Pinpoint the cell where the given text exists, returning its (X, Y) midpoint coordinate. 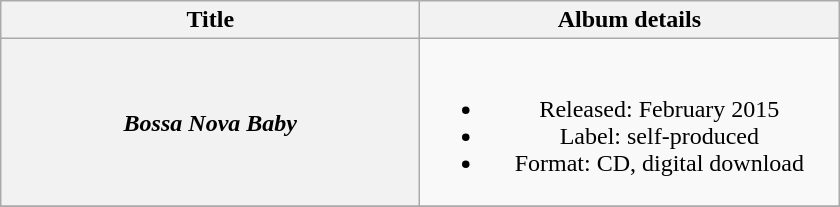
Released: February 2015Label: self-producedFormat: CD, digital download (630, 122)
Album details (630, 20)
Title (210, 20)
Bossa Nova Baby (210, 122)
